For the text-containing cell, return its midpoint in [X, Y] coordinate format. 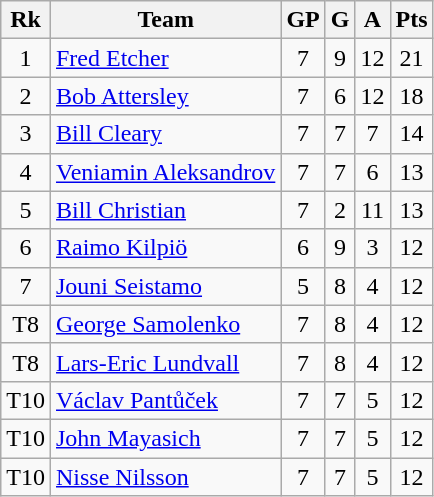
Nisse Nilsson [165, 477]
George Samolenko [165, 324]
11 [372, 210]
1 [26, 58]
GP [303, 20]
Lars-Eric Lundvall [165, 362]
14 [412, 134]
Fred Etcher [165, 58]
John Mayasich [165, 438]
Bill Christian [165, 210]
Team [165, 20]
A [372, 20]
21 [412, 58]
18 [412, 96]
Jouni Seistamo [165, 286]
Veniamin Aleksandrov [165, 172]
Raimo Kilpiö [165, 248]
Bill Cleary [165, 134]
Bob Attersley [165, 96]
G [340, 20]
Pts [412, 20]
Rk [26, 20]
Václav Pantůček [165, 400]
